Capture the cell that displays the provided text and extract its [x, y] central coordinate. 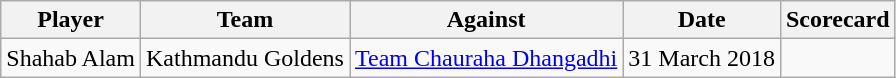
Against [486, 20]
Player [71, 20]
Team Chauraha Dhangadhi [486, 58]
Team [244, 20]
Date [702, 20]
31 March 2018 [702, 58]
Shahab Alam [71, 58]
Scorecard [838, 20]
Kathmandu Goldens [244, 58]
